From the cell containing the given text, extract its center point as (x, y) coordinate. 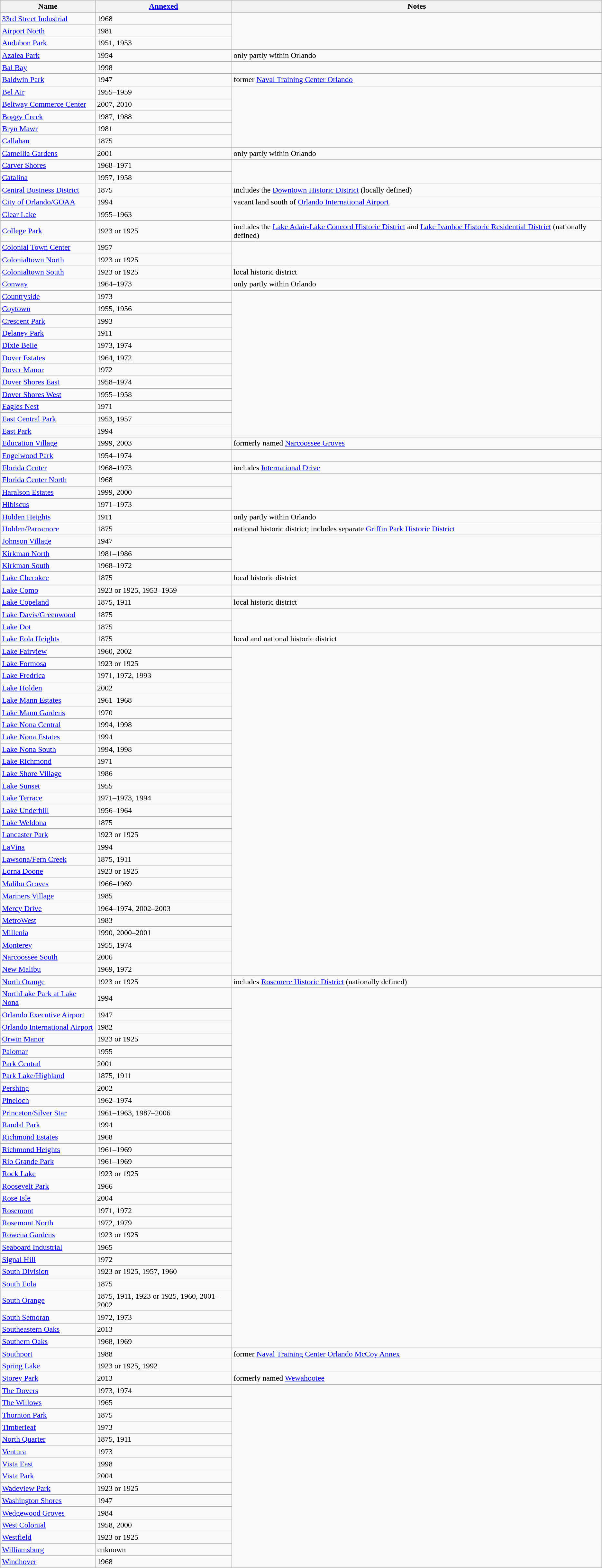
Holden Heights (48, 517)
Colonialtown South (48, 272)
Washington Shores (48, 1500)
1956–1964 (163, 810)
Orlando Executive Airport (48, 1015)
1971, 1972 (163, 1211)
Callahan (48, 141)
1957, 1958 (163, 178)
includes Rosemere Historic District (nationally defined) (417, 982)
Central Business District (48, 190)
33rd Street Industrial (48, 19)
1962–1974 (163, 1100)
Carver Shores (48, 166)
1999, 2003 (163, 443)
1954–1974 (163, 455)
Bel Air (48, 92)
Lake Cherokee (48, 578)
1984 (163, 1513)
1964–1973 (163, 284)
Millenia (48, 933)
1966–1969 (163, 884)
1999, 2000 (163, 492)
Dixie Belle (48, 345)
1923 or 1925, 1957, 1960 (163, 1272)
1971–1973, 1994 (163, 798)
Colonial Town Center (48, 248)
Lake Holden (48, 688)
LaVina (48, 847)
1955–1963 (163, 214)
Lake Nona Central (48, 725)
1981–1986 (163, 553)
Signal Hill (48, 1259)
Baldwin Park (48, 80)
Dover Shores West (48, 394)
Thornton Park (48, 1415)
formerly named Wewahootee (417, 1378)
Randal Park (48, 1125)
Wadeview Park (48, 1488)
1993 (163, 321)
Florida Center North (48, 480)
North Quarter (48, 1439)
Holden/Parramore (48, 529)
Rio Grande Park (48, 1162)
Mercy Drive (48, 908)
College Park (48, 231)
Eagles Nest (48, 407)
Beltway Commerce Center (48, 104)
West Colonial (48, 1525)
South Division (48, 1272)
1957 (163, 248)
Coytown (48, 309)
Countryside (48, 296)
Palomar (48, 1051)
East Park (48, 431)
NorthLake Park at Lake Nona (48, 998)
1955, 1956 (163, 309)
1969, 1972 (163, 969)
Pershing (48, 1088)
Dover Estates (48, 358)
Colonialtown North (48, 260)
Rowena Gardens (48, 1235)
1923 or 1925, 1992 (163, 1366)
Richmond Estates (48, 1137)
Lake Underhill (48, 810)
Ventura (48, 1452)
1971, 1972, 1993 (163, 676)
The Dovers (48, 1391)
Kirkman South (48, 566)
Vista East (48, 1464)
Bal Bay (48, 68)
Notes (417, 6)
Roosevelt Park (48, 1186)
1964–1974, 2002–2003 (163, 908)
1955–1959 (163, 92)
Airport North (48, 31)
1971–1973 (163, 504)
1968, 1969 (163, 1341)
Lake Fredrica (48, 676)
unknown (163, 1550)
Dover Shores East (48, 382)
Narcoossee South (48, 957)
Lake Weldona (48, 823)
Lake Dot (48, 627)
1955–1958 (163, 394)
Haralson Estates (48, 492)
MetroWest (48, 920)
Lake Copeland (48, 602)
South Orange (48, 1301)
Richmond Heights (48, 1149)
Lake Shore Village (48, 774)
1951, 1953 (163, 43)
Johnson Village (48, 541)
Windhover (48, 1562)
1961–1963, 1987–2006 (163, 1113)
Seaboard Industrial (48, 1247)
Dover Manor (48, 370)
Lake Nona Estates (48, 737)
Westfield (48, 1537)
1958–1974 (163, 382)
1923 or 1925, 1953–1959 (163, 590)
Southeastern Oaks (48, 1329)
former Naval Training Center Orlando McCoy Annex (417, 1354)
Engelwood Park (48, 455)
Storey Park (48, 1378)
1983 (163, 920)
South Semoran (48, 1317)
former Naval Training Center Orlando (417, 80)
East Central Park (48, 419)
1982 (163, 1027)
Rosemont (48, 1211)
national historic district; includes separate Griffin Park Historic District (417, 529)
Lake Fairview (48, 651)
Lake Nona South (48, 749)
Lake Como (48, 590)
Lake Richmond (48, 761)
1960, 2002 (163, 651)
2007, 2010 (163, 104)
Orwin Manor (48, 1039)
Name (48, 6)
1875, 1911, 1923 or 1925, 1960, 2001–2002 (163, 1301)
North Orange (48, 982)
Lake Sunset (48, 786)
Williamsburg (48, 1550)
Mariners Village (48, 896)
Spring Lake (48, 1366)
Delaney Park (48, 333)
1966 (163, 1186)
1987, 1988 (163, 116)
Vista Park (48, 1476)
Wedgewood Groves (48, 1513)
Boggy Creek (48, 116)
Camellia Gardens (48, 153)
Rock Lake (48, 1174)
local and national historic district (417, 639)
Lawsona/Fern Creek (48, 859)
Park Lake/Highland (48, 1076)
1985 (163, 896)
Florida Center (48, 468)
Lake Mann Estates (48, 700)
formerly named Narcoossee Groves (417, 443)
Hibiscus (48, 504)
Princeton/Silver Star (48, 1113)
Lake Mann Gardens (48, 712)
1953, 1957 (163, 419)
Park Central (48, 1064)
Catalina (48, 178)
The Willows (48, 1403)
1972, 1973 (163, 1317)
1968–1973 (163, 468)
Lorna Doone (48, 871)
1972, 1979 (163, 1223)
includes International Drive (417, 468)
1970 (163, 712)
Audubon Park (48, 43)
vacant land south of Orlando International Airport (417, 202)
1968–1971 (163, 166)
South Eola (48, 1284)
includes the Lake Adair-Lake Concord Historic District and Lake Ivanhoe Historic Residential District (nationally defined) (417, 231)
Crescent Park (48, 321)
Lake Terrace (48, 798)
Orlando International Airport (48, 1027)
Lancaster Park (48, 835)
Rose Isle (48, 1198)
Lake Eola Heights (48, 639)
City of Orlando/GOAA (48, 202)
Rosemont North (48, 1223)
Annexed (163, 6)
1968–1972 (163, 566)
Conway (48, 284)
Lake Formosa (48, 663)
New Malibu (48, 969)
includes the Downtown Historic District (locally defined) (417, 190)
1954 (163, 55)
Monterey (48, 945)
1986 (163, 774)
1964, 1972 (163, 358)
1958, 2000 (163, 1525)
Southern Oaks (48, 1341)
Southport (48, 1354)
Lake Davis/Greenwood (48, 615)
Kirkman North (48, 553)
Malibu Groves (48, 884)
1955, 1974 (163, 945)
Azalea Park (48, 55)
1990, 2000–2001 (163, 933)
1961–1968 (163, 700)
Timberleaf (48, 1427)
1988 (163, 1354)
Clear Lake (48, 214)
Bryn Mawr (48, 129)
Pineloch (48, 1100)
2006 (163, 957)
Education Village (48, 443)
